Return the [x, y] coordinate for the center point of the cell that contains the specified text.  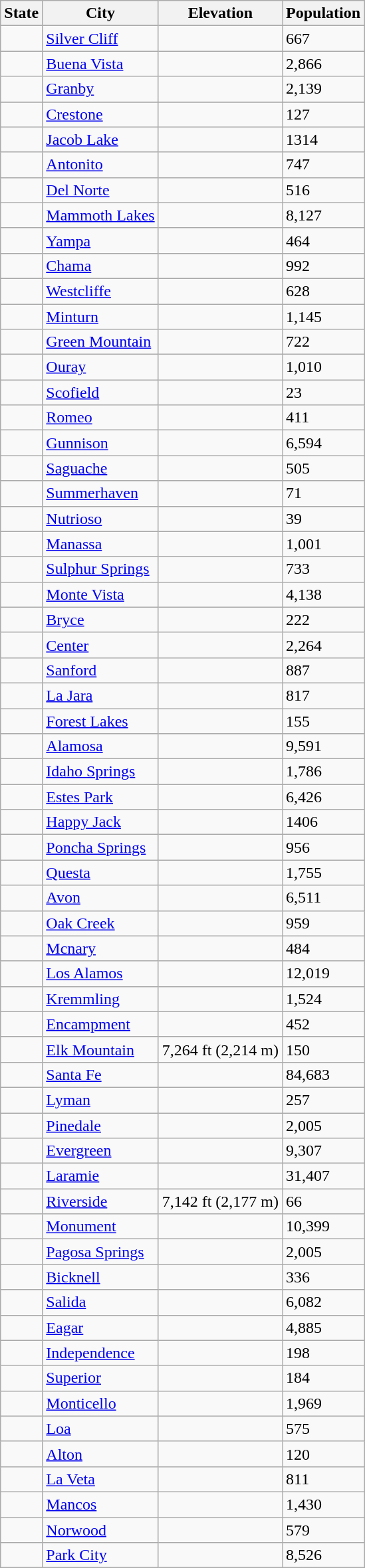
Pagosa Springs [100, 1252]
8,526 [323, 1555]
Nutrioso [100, 519]
Crestone [100, 114]
31,407 [323, 1176]
Laramie [100, 1176]
Center [100, 645]
2,264 [323, 645]
579 [323, 1529]
1,524 [323, 999]
Minturn [100, 317]
6,426 [323, 797]
Elevation [220, 13]
1,430 [323, 1504]
23 [323, 392]
Green Mountain [100, 342]
817 [323, 695]
1,755 [323, 873]
992 [323, 266]
Santa Fe [100, 1075]
Scofield [100, 392]
484 [323, 948]
7,264 ft (2,214 m) [220, 1049]
Gunnison [100, 443]
956 [323, 847]
Salida [100, 1302]
Sulphur Springs [100, 569]
222 [323, 620]
Bicknell [100, 1277]
39 [323, 519]
Ouray [100, 367]
Forest Lakes [100, 721]
City [100, 13]
Yampa [100, 240]
71 [323, 493]
Jacob Lake [100, 139]
La Veta [100, 1479]
Norwood [100, 1529]
Park City [100, 1555]
La Jara [100, 695]
722 [323, 342]
733 [323, 569]
452 [323, 1024]
Idaho Springs [100, 772]
1,969 [323, 1403]
1,010 [323, 367]
1314 [323, 139]
State [21, 13]
1,145 [323, 317]
747 [323, 165]
336 [323, 1277]
Questa [100, 873]
150 [323, 1049]
628 [323, 291]
Romeo [100, 418]
Westcliffe [100, 291]
127 [323, 114]
Monument [100, 1227]
6,082 [323, 1302]
Riverside [100, 1201]
667 [323, 39]
Mammoth Lakes [100, 215]
7,142 ft (2,177 m) [220, 1201]
Buena Vista [100, 64]
516 [323, 190]
Chama [100, 266]
Estes Park [100, 797]
Los Alamos [100, 974]
Saguache [100, 468]
Granby [100, 89]
198 [323, 1353]
66 [323, 1201]
Summerhaven [100, 493]
Eagar [100, 1328]
Elk Mountain [100, 1049]
Avon [100, 898]
Mancos [100, 1504]
464 [323, 240]
4,138 [323, 594]
Manassa [100, 544]
1,001 [323, 544]
411 [323, 418]
Kremmling [100, 999]
959 [323, 923]
Loa [100, 1429]
811 [323, 1479]
Silver Cliff [100, 39]
6,511 [323, 898]
Alamosa [100, 746]
12,019 [323, 974]
155 [323, 721]
Antonito [100, 165]
257 [323, 1100]
9,307 [323, 1151]
Lyman [100, 1100]
Encampment [100, 1024]
Monte Vista [100, 594]
Evergreen [100, 1151]
2,139 [323, 89]
Independence [100, 1353]
887 [323, 670]
Alton [100, 1454]
8,127 [323, 215]
Pinedale [100, 1126]
184 [323, 1378]
2,866 [323, 64]
4,885 [323, 1328]
Bryce [100, 620]
1,786 [323, 772]
575 [323, 1429]
10,399 [323, 1227]
9,591 [323, 746]
Del Norte [100, 190]
Population [323, 13]
505 [323, 468]
6,594 [323, 443]
84,683 [323, 1075]
1406 [323, 822]
Poncha Springs [100, 847]
Mcnary [100, 948]
Oak Creek [100, 923]
120 [323, 1454]
Sanford [100, 670]
Superior [100, 1378]
Happy Jack [100, 822]
Monticello [100, 1403]
